From the cell containing the given text, extract its center point as [x, y] coordinate. 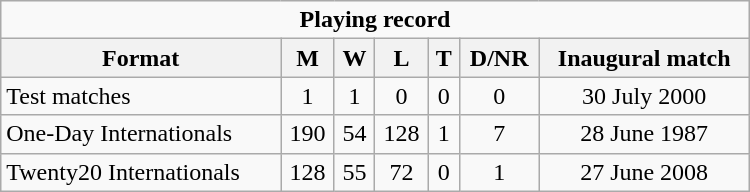
Format [141, 58]
28 June 1987 [644, 134]
L [402, 58]
M [308, 58]
One-Day Internationals [141, 134]
30 July 2000 [644, 96]
W [354, 58]
Inaugural match [644, 58]
Playing record [375, 20]
Twenty20 Internationals [141, 172]
Test matches [141, 96]
27 June 2008 [644, 172]
72 [402, 172]
55 [354, 172]
7 [499, 134]
190 [308, 134]
D/NR [499, 58]
T [444, 58]
54 [354, 134]
